Detect which cell encompasses the target text, then output its (X, Y) center coordinate. 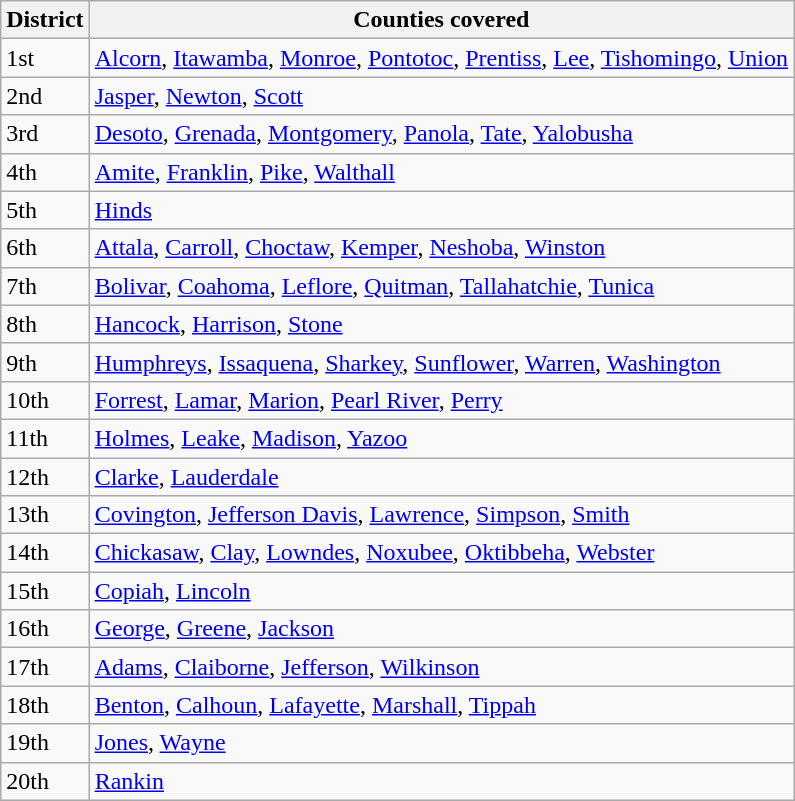
Jasper, Newton, Scott (441, 96)
8th (45, 324)
George, Greene, Jackson (441, 629)
15th (45, 591)
1st (45, 58)
18th (45, 705)
Clarke, Lauderdale (441, 477)
20th (45, 781)
9th (45, 362)
3rd (45, 134)
Forrest, Lamar, Marion, Pearl River, Perry (441, 400)
17th (45, 667)
Covington, Jefferson Davis, Lawrence, Simpson, Smith (441, 515)
Holmes, Leake, Madison, Yazoo (441, 438)
13th (45, 515)
Rankin (441, 781)
5th (45, 210)
District (45, 20)
4th (45, 172)
10th (45, 400)
Attala, Carroll, Choctaw, Kemper, Neshoba, Winston (441, 248)
Hancock, Harrison, Stone (441, 324)
Chickasaw, Clay, Lowndes, Noxubee, Oktibbeha, Webster (441, 553)
Counties covered (441, 20)
Benton, Calhoun, Lafayette, Marshall, Tippah (441, 705)
Bolivar, Coahoma, Leflore, Quitman, Tallahatchie, Tunica (441, 286)
14th (45, 553)
12th (45, 477)
Copiah, Lincoln (441, 591)
Alcorn, Itawamba, Monroe, Pontotoc, Prentiss, Lee, Tishomingo, Union (441, 58)
Humphreys, Issaquena, Sharkey, Sunflower, Warren, Washington (441, 362)
19th (45, 743)
16th (45, 629)
Hinds (441, 210)
2nd (45, 96)
6th (45, 248)
7th (45, 286)
Jones, Wayne (441, 743)
Amite, Franklin, Pike, Walthall (441, 172)
Adams, Claiborne, Jefferson, Wilkinson (441, 667)
Desoto, Grenada, Montgomery, Panola, Tate, Yalobusha (441, 134)
11th (45, 438)
